Return [x, y] of the center of cell containing provided text 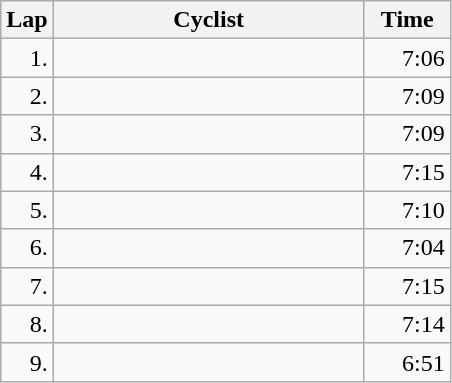
Lap [27, 20]
7:04 [407, 248]
Time [407, 20]
9. [27, 362]
3. [27, 134]
7. [27, 286]
8. [27, 324]
7:10 [407, 210]
Cyclist [208, 20]
1. [27, 58]
4. [27, 172]
6:51 [407, 362]
5. [27, 210]
7:06 [407, 58]
6. [27, 248]
2. [27, 96]
7:14 [407, 324]
